Return (x, y) of the center of cell containing provided text 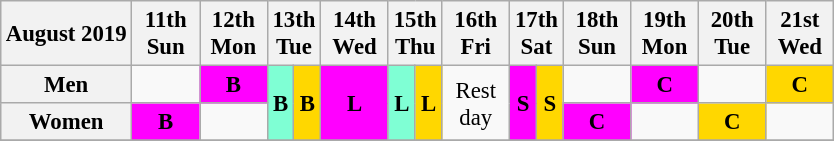
20thTue (732, 34)
15thThu (415, 34)
Women (66, 122)
21stWed (800, 34)
17thSat (537, 34)
Rest day (476, 102)
16thFri (476, 34)
Men (66, 84)
August 2019 (66, 34)
18thSun (597, 34)
14thWed (355, 34)
11thSun (166, 34)
12thMon (234, 34)
13thTue (294, 34)
19thMon (665, 34)
